Return the (x, y) coordinate for the center point of the cell that contains the specified text.  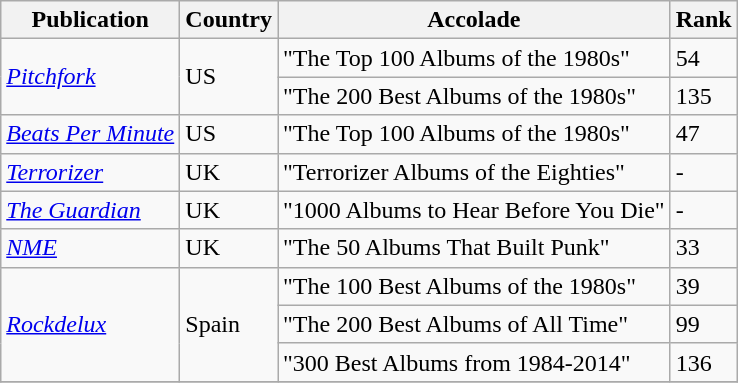
54 (704, 58)
"The 200 Best Albums of All Time" (474, 324)
39 (704, 286)
"1000 Albums to Hear Before You Die" (474, 210)
"The 100 Best Albums of the 1980s" (474, 286)
33 (704, 248)
NME (90, 248)
"300 Best Albums from 1984-2014" (474, 362)
Terrorizer (90, 172)
136 (704, 362)
Accolade (474, 20)
"The 200 Best Albums of the 1980s" (474, 96)
Spain (229, 324)
Country (229, 20)
Publication (90, 20)
Pitchfork (90, 77)
Rank (704, 20)
135 (704, 96)
47 (704, 134)
Rockdelux (90, 324)
"Terrorizer Albums of the Eighties" (474, 172)
The Guardian (90, 210)
"The 50 Albums That Built Punk" (474, 248)
99 (704, 324)
Beats Per Minute (90, 134)
